Pinpoint the cell where the given text exists, returning its [X, Y] midpoint coordinate. 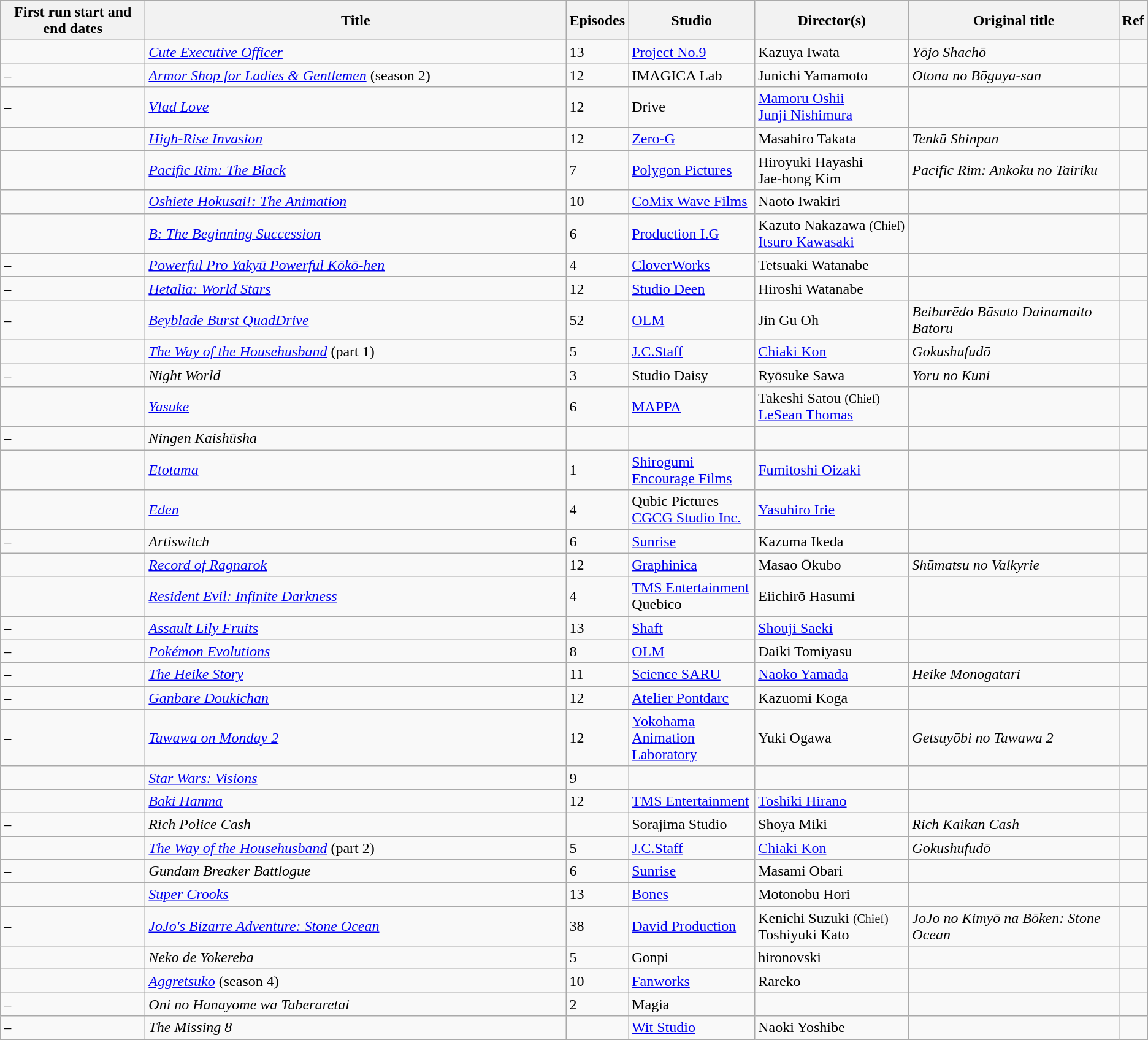
Rareko [832, 981]
9 [597, 778]
Bones [692, 895]
3 [597, 375]
Original title [1014, 21]
Drive [692, 107]
Kazuma Ikeda [832, 541]
Atelier Pontdarc [692, 698]
Episodes [597, 21]
MAPPA [692, 407]
Masami Obari [832, 871]
Oshiete Hokusai!: The Animation [356, 202]
Kazuomi Koga [832, 698]
CloverWorks [692, 265]
Shoya Miki [832, 824]
David Production [692, 926]
Naoto Iwakiri [832, 202]
Sorajima Studio [692, 824]
Tawawa on Monday 2 [356, 738]
Night World [356, 375]
Kenichi Suzuki (Chief)Toshiyuki Kato [832, 926]
Etotama [356, 470]
Beiburēdo Bāsuto Dainamaito Batoru [1014, 320]
Wit Studio [692, 1028]
Junichi Yamamoto [832, 75]
Assault Lily Fruits [356, 628]
Otona no Bōguya-san [1014, 75]
Studio [692, 21]
1 [597, 470]
Pacific Rim: The Black [356, 170]
Toshiki Hirano [832, 801]
Shouji Saeki [832, 628]
Gundam Breaker Battlogue [356, 871]
JoJo no Kimyō na Bōken: Stone Ocean [1014, 926]
Magia [692, 1004]
Hiroshi Watanabe [832, 288]
TMS EntertainmentQuebico [692, 596]
Motonobu Hori [832, 895]
Jin Gu Oh [832, 320]
Qubic PicturesCGCG Studio Inc. [692, 510]
Artiswitch [356, 541]
Super Crooks [356, 895]
Tetsuaki Watanabe [832, 265]
52 [597, 320]
Yoru no Kuni [1014, 375]
Gonpi [692, 958]
Director(s) [832, 21]
38 [597, 926]
The Way of the Househusband (part 2) [356, 848]
Eden [356, 510]
High-Rise Invasion [356, 139]
8 [597, 651]
Getsuyōbi no Tawawa 2 [1014, 738]
Ningen Kaishūsha [356, 438]
Zero-G [692, 139]
Aggretsuko (season 4) [356, 981]
Shaft [692, 628]
Project No.9 [692, 52]
IMAGICA Lab [692, 75]
Heike Monogatari [1014, 675]
Naoko Yamada [832, 675]
Vlad Love [356, 107]
ShirogumiEncourage Films [692, 470]
Ganbare Doukichan [356, 698]
Beyblade Burst QuadDrive [356, 320]
11 [597, 675]
Pokémon Evolutions [356, 651]
The Missing 8 [356, 1028]
Rich Kaikan Cash [1014, 824]
Naoki Yoshibe [832, 1028]
Takeshi Satou (Chief)LeSean Thomas [832, 407]
Kazuya Iwata [832, 52]
Yokohama Animation Laboratory [692, 738]
Ref [1133, 21]
Mamoru Oshii Junji Nishimura [832, 107]
JoJo's Bizarre Adventure: Stone Ocean [356, 926]
Yasuke [356, 407]
Yasuhiro Irie [832, 510]
Kazuto Nakazawa (Chief)Itsuro Kawasaki [832, 233]
Polygon Pictures [692, 170]
Yōjo Shachō [1014, 52]
Ryōsuke Sawa [832, 375]
Record of Ragnarok [356, 565]
Armor Shop for Ladies & Gentlemen (season 2) [356, 75]
Graphinica [692, 565]
The Heike Story [356, 675]
Yuki Ogawa [832, 738]
Tenkū Shinpan [1014, 139]
Oni no Hanayome wa Taberaretai [356, 1004]
Masahiro Takata [832, 139]
Powerful Pro Yakyū Powerful Kōkō-hen [356, 265]
Hetalia: World Stars [356, 288]
Studio Deen [692, 288]
Studio Daisy [692, 375]
Science SARU [692, 675]
The Way of the Househusband (part 1) [356, 351]
Hiroyuki HayashiJae-hong Kim [832, 170]
Daiki Tomiyasu [832, 651]
Cute Executive Officer [356, 52]
Star Wars: Visions [356, 778]
7 [597, 170]
Neko de Yokereba [356, 958]
First run start and end dates [73, 21]
Fanworks [692, 981]
B: The Beginning Succession [356, 233]
Rich Police Cash [356, 824]
CoMix Wave Films [692, 202]
Fumitoshi Oizaki [832, 470]
Eiichirō Hasumi [832, 596]
Resident Evil: Infinite Darkness [356, 596]
2 [597, 1004]
Baki Hanma [356, 801]
Title [356, 21]
Pacific Rim: Ankoku no Tairiku [1014, 170]
Shūmatsu no Valkyrie [1014, 565]
TMS Entertainment [692, 801]
Masao Ōkubo [832, 565]
Production I.G [692, 233]
hironovski [832, 958]
